Determine the [x, y] coordinate at the center of the cell enclosing the given text.  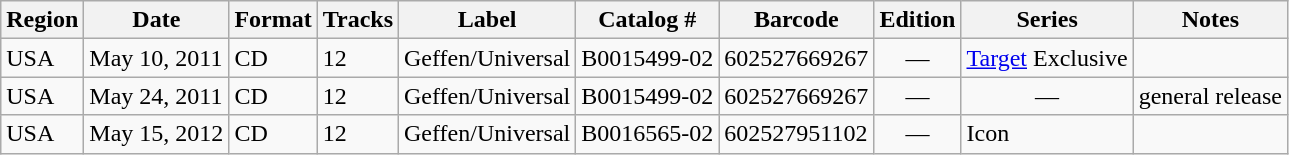
May 24, 2011 [156, 96]
Date [156, 20]
Format [273, 20]
general release [1210, 96]
Notes [1210, 20]
Label [488, 20]
May 10, 2011 [156, 58]
602527951102 [796, 134]
Catalog # [648, 20]
Series [1047, 20]
Edition [918, 20]
Tracks [358, 20]
Icon [1047, 134]
B0016565-02 [648, 134]
Target Exclusive [1047, 58]
Region [42, 20]
May 15, 2012 [156, 134]
Barcode [796, 20]
